Locate the cell with the specified text and output its (X, Y) center coordinate. 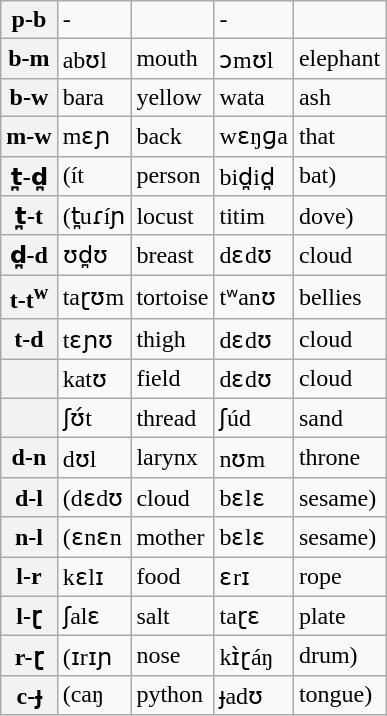
dʊl (94, 458)
kɪ̀ɽáŋ (254, 656)
tongue) (339, 695)
tɛɲʊ (94, 339)
c-ɟ (29, 695)
(ɪrɪɲ (94, 656)
r-ɽ (29, 656)
rope (339, 577)
ʃʊ́t (94, 418)
locust (172, 216)
person (172, 176)
drum) (339, 656)
ɔmʊl (254, 59)
m-w (29, 136)
n-l (29, 537)
food (172, 577)
(t̪uɾíɲ (94, 216)
ʊd̪ʊ (94, 255)
throne (339, 458)
breast (172, 255)
t-d (29, 339)
nʊm (254, 458)
(dɛdʊ (94, 497)
d-l (29, 497)
field (172, 379)
taɽɛ (254, 616)
b-m (29, 59)
(ít (94, 176)
(ɛnɛn (94, 537)
b-w (29, 97)
t̪-t (29, 216)
d̪-d (29, 255)
bellies (339, 298)
nose (172, 656)
d-n (29, 458)
ɟadʊ (254, 695)
elephant (339, 59)
ɛrɪ (254, 577)
tortoise (172, 298)
katʊ (94, 379)
back (172, 136)
abʊl (94, 59)
thigh (172, 339)
p-b (29, 20)
yellow (172, 97)
taɽʊm (94, 298)
mɛɲ (94, 136)
t-tw (29, 298)
python (172, 695)
(caŋ (94, 695)
ʃúd (254, 418)
bat) (339, 176)
mother (172, 537)
sand (339, 418)
plate (339, 616)
that (339, 136)
ash (339, 97)
dove) (339, 216)
l-ɽ (29, 616)
larynx (172, 458)
ʃalɛ (94, 616)
t̪-d̪ (29, 176)
kɛlɪ (94, 577)
salt (172, 616)
tʷanʊ (254, 298)
thread (172, 418)
l-r (29, 577)
bara (94, 97)
titim (254, 216)
mouth (172, 59)
wata (254, 97)
bid̪id̪ (254, 176)
wɛŋɡa (254, 136)
